Provide the [x, y] coordinate of the cell's center where the given text is located.  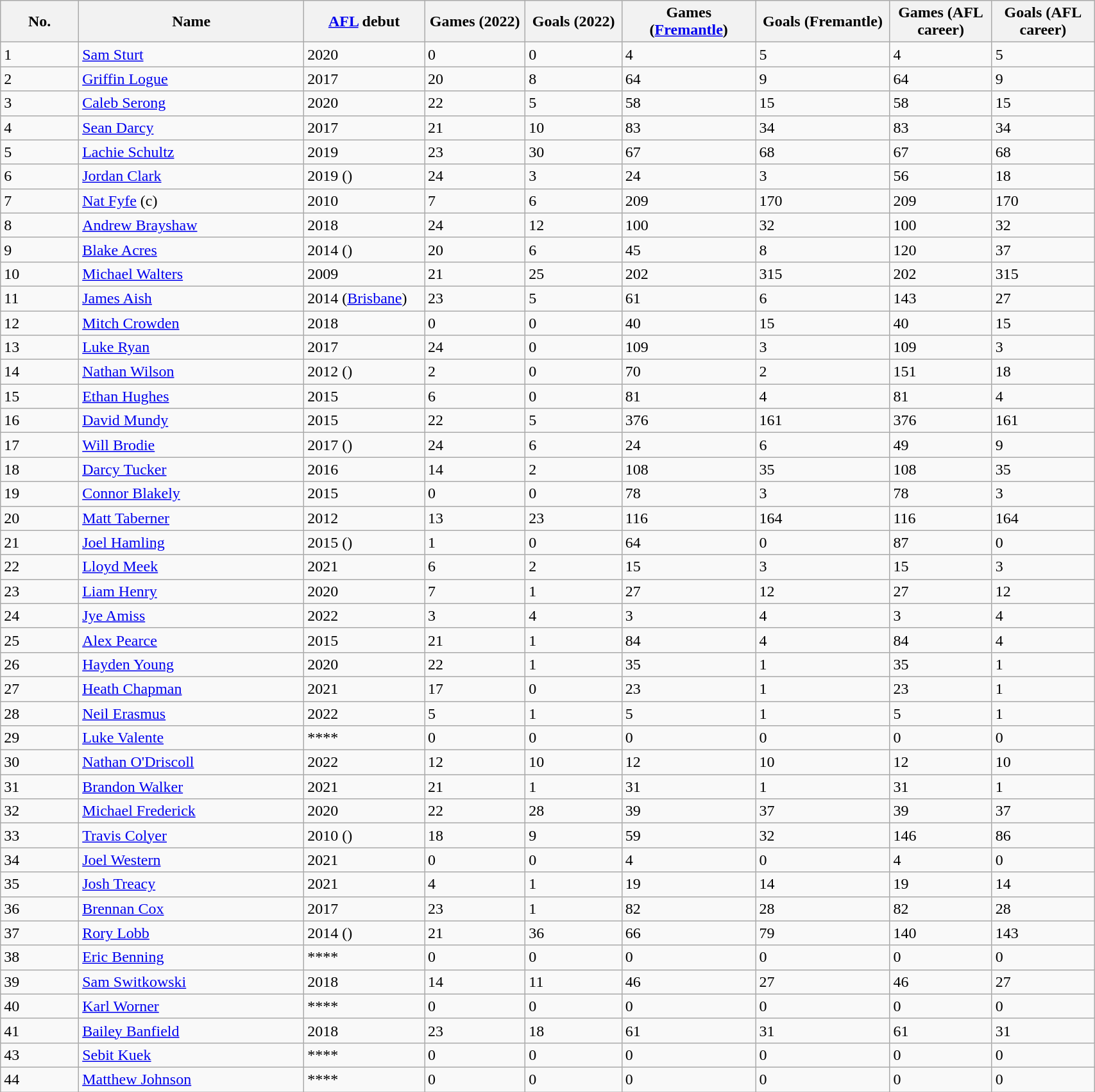
66 [689, 933]
Lloyd Meek [191, 567]
Sean Darcy [191, 128]
44 [40, 1079]
59 [689, 836]
45 [689, 249]
David Mundy [191, 421]
Nat Fyfe (c) [191, 201]
Brandon Walker [191, 787]
49 [940, 445]
Caleb Serong [191, 103]
38 [40, 957]
Heath Chapman [191, 689]
Neil Erasmus [191, 714]
Will Brodie [191, 445]
2012 [364, 518]
No. [40, 22]
Connor Blakely [191, 494]
33 [40, 836]
26 [40, 664]
2016 [364, 469]
29 [40, 738]
Andrew Brayshaw [191, 225]
Michael Walters [191, 274]
Blake Acres [191, 249]
2009 [364, 274]
Griffin Logue [191, 79]
Bailey Banfield [191, 1030]
2014 (Brisbane) [364, 298]
2015 () [364, 542]
Sam Sturt [191, 55]
Darcy Tucker [191, 469]
Ethan Hughes [191, 396]
86 [1043, 836]
146 [940, 836]
Matt Taberner [191, 518]
Alex Pearce [191, 640]
Goals (2022) [573, 22]
2010 [364, 201]
Mitch Crowden [191, 323]
Luke Valente [191, 738]
Jye Amiss [191, 616]
Nathan O'Driscoll [191, 762]
Sebit Kuek [191, 1055]
Eric Benning [191, 957]
56 [940, 176]
Luke Ryan [191, 348]
Michael Frederick [191, 811]
2010 () [364, 836]
Games (AFL career) [940, 22]
James Aish [191, 298]
Travis Colyer [191, 836]
Liam Henry [191, 591]
Jordan Clark [191, 176]
120 [940, 249]
41 [40, 1030]
Games (Fremantle) [689, 22]
Brennan Cox [191, 909]
Rory Lobb [191, 933]
79 [822, 933]
151 [940, 372]
Joel Hamling [191, 542]
Goals (AFL career) [1043, 22]
Sam Switkowski [191, 982]
Karl Worner [191, 1006]
16 [40, 421]
140 [940, 933]
43 [40, 1055]
Hayden Young [191, 664]
Lachie Schultz [191, 152]
70 [689, 372]
Josh Treacy [191, 884]
AFL debut [364, 22]
Games (2022) [475, 22]
Goals (Fremantle) [822, 22]
Matthew Johnson [191, 1079]
2019 [364, 152]
Nathan Wilson [191, 372]
2012 () [364, 372]
2019 () [364, 176]
2017 () [364, 445]
Name [191, 22]
87 [940, 542]
Joel Western [191, 860]
